Identify which cell holds the provided text, then report its (x, y) central coordinate. 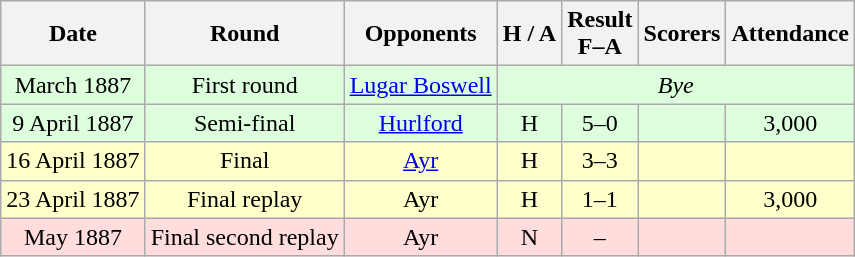
Final second replay (244, 237)
5–0 (600, 123)
ResultF–A (600, 34)
H / A (529, 34)
Attendance (790, 34)
Round (244, 34)
Scorers (682, 34)
23 April 1887 (73, 199)
Hurlford (420, 123)
Date (73, 34)
Semi-final (244, 123)
Final (244, 161)
Lugar Boswell (420, 85)
1–1 (600, 199)
9 April 1887 (73, 123)
Opponents (420, 34)
3–3 (600, 161)
Final replay (244, 199)
– (600, 237)
16 April 1887 (73, 161)
First round (244, 85)
May 1887 (73, 237)
Bye (676, 85)
March 1887 (73, 85)
N (529, 237)
